Extract the [x, y] coordinate from the center of the cell holding the provided text.  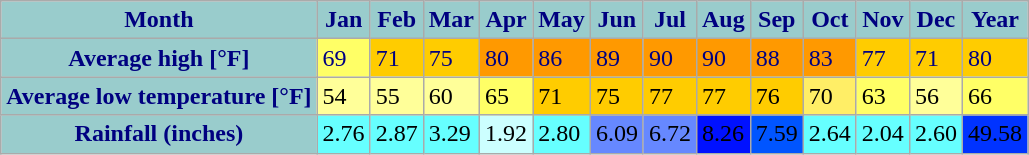
88 [776, 58]
66 [994, 96]
Mar [451, 20]
2.87 [396, 134]
69 [344, 58]
54 [344, 96]
Nov [882, 20]
Feb [396, 20]
8.26 [723, 134]
Average low temperature [°F] [159, 96]
Dec [936, 20]
Year [994, 20]
Sep [776, 20]
2.60 [936, 134]
Average high [°F] [159, 58]
Oct [830, 20]
May [562, 20]
7.59 [776, 134]
89 [616, 58]
Apr [506, 20]
76 [776, 96]
56 [936, 96]
63 [882, 96]
Jan [344, 20]
6.72 [670, 134]
6.09 [616, 134]
70 [830, 96]
60 [451, 96]
Rainfall (inches) [159, 134]
1.92 [506, 134]
2.76 [344, 134]
83 [830, 58]
2.04 [882, 134]
55 [396, 96]
Jun [616, 20]
Jul [670, 20]
86 [562, 58]
Month [159, 20]
Aug [723, 20]
65 [506, 96]
49.58 [994, 134]
2.64 [830, 134]
2.80 [562, 134]
3.29 [451, 134]
